For the text-containing cell, return its midpoint in (X, Y) coordinate format. 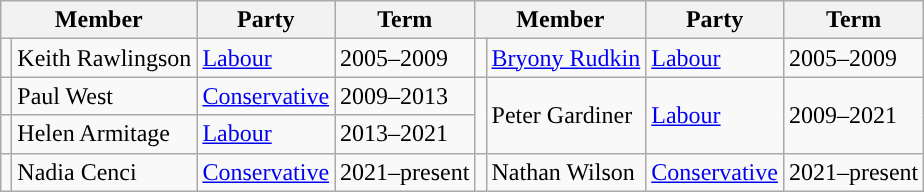
2013–2021 (405, 134)
2009–2013 (405, 96)
Helen Armitage (104, 134)
Nadia Cenci (104, 172)
Paul West (104, 96)
Keith Rawlingson (104, 58)
2009–2021 (853, 115)
Nathan Wilson (566, 172)
Peter Gardiner (566, 115)
Bryony Rudkin (566, 58)
